Locate the cell with the specified text and output its (x, y) center coordinate. 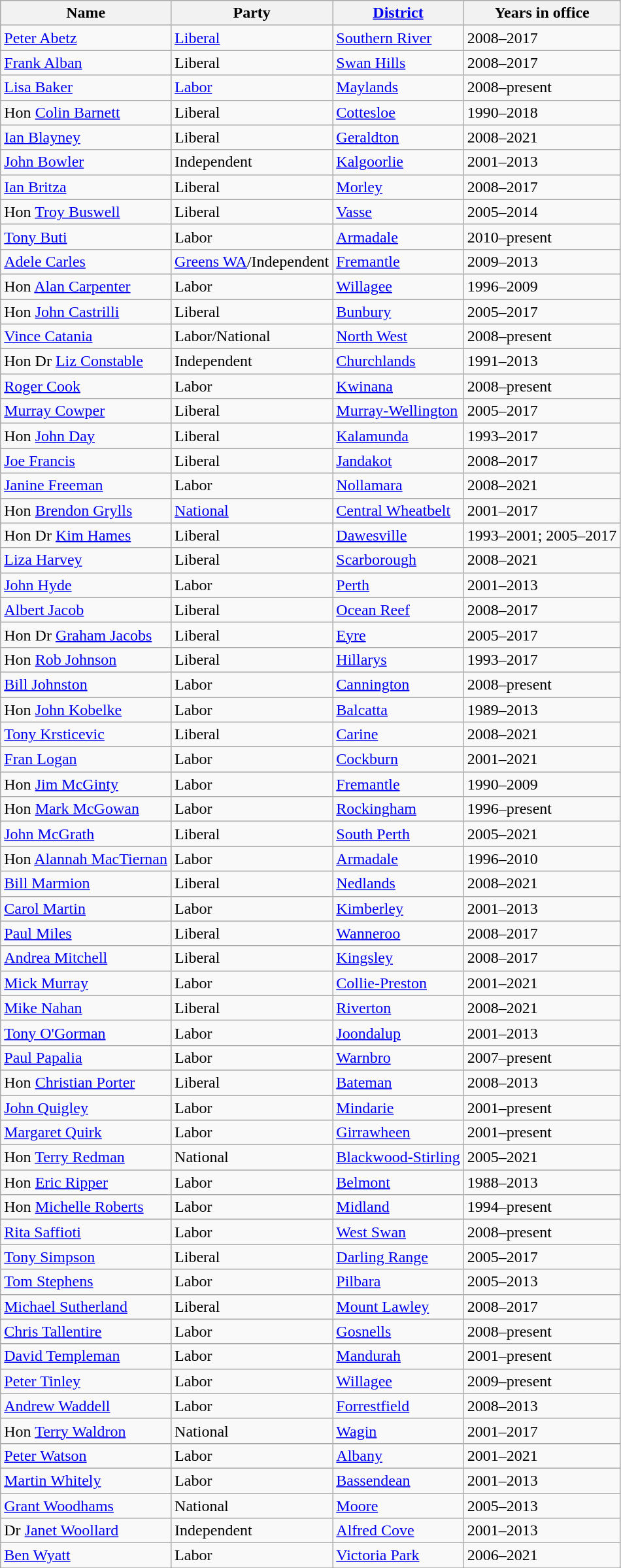
Pilbara (398, 1282)
Labor/National (252, 337)
Mount Lawley (398, 1307)
Hon Troy Buswell (86, 212)
Belmont (398, 1182)
Moore (398, 1505)
Albany (398, 1456)
Maylands (398, 88)
Peter Tinley (86, 1381)
Central Wheatbelt (398, 510)
Bill Marmion (86, 884)
1993–2001; 2005–2017 (542, 535)
Victoria Park (398, 1556)
Wanneroo (398, 933)
Blackwood-Stirling (398, 1158)
Dawesville (398, 535)
Bateman (398, 1082)
Ocean Reef (398, 610)
Kwinana (398, 386)
Hon John Kobelke (86, 709)
Scarborough (398, 560)
Nedlands (398, 884)
1990–2009 (542, 784)
Jandakot (398, 461)
Gosnells (398, 1331)
Tom Stephens (86, 1282)
Tony Buti (86, 237)
Balcatta (398, 709)
Albert Jacob (86, 610)
Chris Tallentire (86, 1331)
Hon Dr Kim Hames (86, 535)
Hon Terry Redman (86, 1158)
John McGrath (86, 834)
Mandurah (398, 1356)
Hon Rob Johnson (86, 659)
Hon Dr Graham Jacobs (86, 635)
Years in office (542, 13)
Collie-Preston (398, 983)
Churchlands (398, 361)
Joondalup (398, 1033)
John Quigley (86, 1108)
Hon Mark McGowan (86, 809)
Andrea Mitchell (86, 958)
Tony O'Gorman (86, 1033)
Paul Papalia (86, 1058)
Murray Cowper (86, 411)
Andrew Waddell (86, 1406)
Bunbury (398, 312)
Alfred Cove (398, 1531)
1996–present (542, 809)
Southern River (398, 38)
Peter Abetz (86, 38)
Rita Saffioti (86, 1232)
Vince Catania (86, 337)
South Perth (398, 834)
Hillarys (398, 659)
Cannington (398, 684)
2009–2013 (542, 261)
North West (398, 337)
Carol Martin (86, 909)
Hon Colin Barnett (86, 112)
Perth (398, 585)
Geraldton (398, 137)
2010–present (542, 237)
2005–2014 (542, 212)
Rockingham (398, 809)
Bassendean (398, 1480)
Adele Carles (86, 261)
District (398, 13)
1991–2013 (542, 361)
Ben Wyatt (86, 1556)
1988–2013 (542, 1182)
Hon Christian Porter (86, 1082)
Vasse (398, 212)
Party (252, 13)
Frank Alban (86, 63)
Morley (398, 187)
Kimberley (398, 909)
Murray-Wellington (398, 411)
Greens WA/Independent (252, 261)
Hon Brendon Grylls (86, 510)
Name (86, 13)
Riverton (398, 1008)
Eyre (398, 635)
Fran Logan (86, 759)
Liza Harvey (86, 560)
Wagin (398, 1431)
2007–present (542, 1058)
Hon Terry Waldron (86, 1431)
Hon Eric Ripper (86, 1182)
1990–2018 (542, 112)
John Bowler (86, 162)
Mick Murray (86, 983)
Cottesloe (398, 112)
Forrestfield (398, 1406)
Bill Johnston (86, 684)
West Swan (398, 1232)
2009–present (542, 1381)
Roger Cook (86, 386)
Lisa Baker (86, 88)
Carine (398, 735)
John Hyde (86, 585)
Joe Francis (86, 461)
Hon Jim McGinty (86, 784)
Grant Woodhams (86, 1505)
Hon Alannah MacTiernan (86, 859)
Margaret Quirk (86, 1133)
Kingsley (398, 958)
David Templeman (86, 1356)
Hon Dr Liz Constable (86, 361)
Hon John Castrilli (86, 312)
Paul Miles (86, 933)
Janine Freeman (86, 486)
Darling Range (398, 1257)
Tony Krsticevic (86, 735)
Girrawheen (398, 1133)
Hon John Day (86, 436)
Tony Simpson (86, 1257)
2006–2021 (542, 1556)
1996–2009 (542, 286)
Ian Blayney (86, 137)
Mike Nahan (86, 1008)
Midland (398, 1207)
Dr Janet Woollard (86, 1531)
1989–2013 (542, 709)
1996–2010 (542, 859)
Ian Britza (86, 187)
Hon Michelle Roberts (86, 1207)
Kalamunda (398, 436)
Hon Alan Carpenter (86, 286)
Warnbro (398, 1058)
Kalgoorlie (398, 162)
Martin Whitely (86, 1480)
Cockburn (398, 759)
Swan Hills (398, 63)
1994–present (542, 1207)
Michael Sutherland (86, 1307)
Peter Watson (86, 1456)
Mindarie (398, 1108)
Nollamara (398, 486)
